Return the [x, y] coordinate for the center point of the cell that contains the specified text.  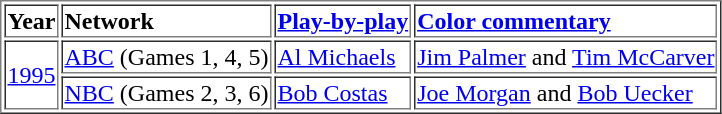
Al Michaels [342, 56]
NBC (Games 2, 3, 6) [167, 92]
Bob Costas [342, 92]
Jim Palmer and Tim McCarver [566, 56]
Play-by-play [342, 20]
1995 [31, 74]
Joe Morgan and Bob Uecker [566, 92]
Color commentary [566, 20]
Year [31, 20]
ABC (Games 1, 4, 5) [167, 56]
Network [167, 20]
